Find where the given text appears and provide that cell's center as (X, Y) coordinate. 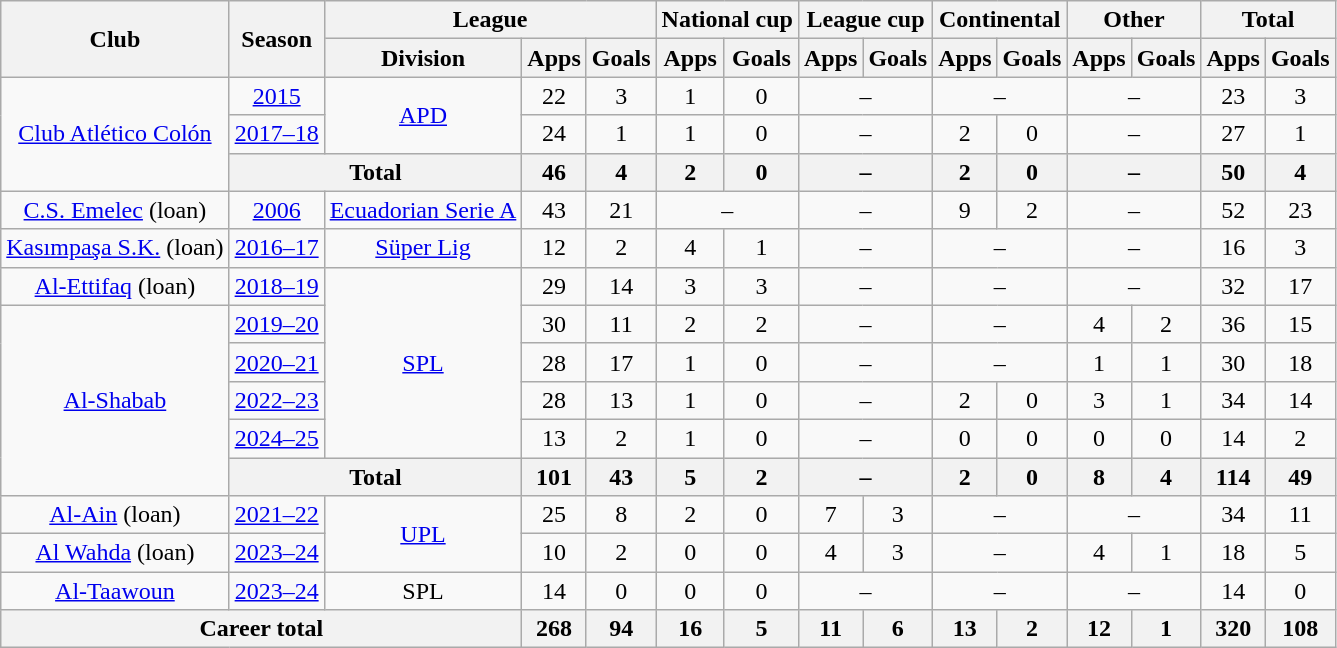
League (490, 20)
2020–21 (276, 362)
9 (965, 210)
94 (621, 629)
24 (554, 134)
49 (1300, 477)
2015 (276, 96)
Al-Ettifaq (loan) (115, 286)
Season (276, 39)
UPL (423, 534)
27 (1233, 134)
Al-Ain (loan) (115, 515)
268 (554, 629)
114 (1233, 477)
32 (1233, 286)
10 (554, 553)
2022–23 (276, 400)
7 (830, 515)
Süper Lig (423, 248)
25 (554, 515)
6 (898, 629)
2021–22 (276, 515)
52 (1233, 210)
Ecuadorian Serie A (423, 210)
League cup (865, 20)
2017–18 (276, 134)
29 (554, 286)
2019–20 (276, 324)
50 (1233, 172)
APD (423, 115)
Other (1134, 20)
46 (554, 172)
Kasımpaşa S.K. (loan) (115, 248)
National cup (727, 20)
Al-Taawoun (115, 591)
36 (1233, 324)
2006 (276, 210)
2018–19 (276, 286)
21 (621, 210)
2024–25 (276, 438)
Al Wahda (loan) (115, 553)
Club (115, 39)
101 (554, 477)
320 (1233, 629)
Club Atlético Colón (115, 134)
15 (1300, 324)
2016–17 (276, 248)
108 (1300, 629)
C.S. Emelec (loan) (115, 210)
Division (423, 58)
Career total (262, 629)
Al-Shabab (115, 400)
22 (554, 96)
Continental (1000, 20)
